Provide the [X, Y] coordinate of the cell's center where the given text is located.  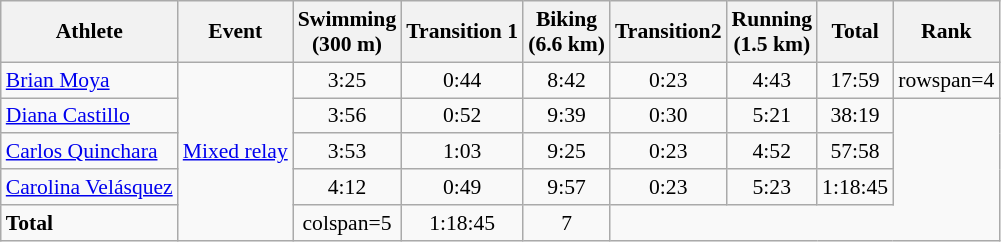
7 [566, 223]
4:43 [772, 80]
3:25 [347, 80]
1:03 [462, 152]
5:21 [772, 116]
Running(1.5 km) [772, 32]
Transition2 [668, 32]
4:52 [772, 152]
8:42 [566, 80]
57:58 [855, 152]
0:49 [462, 187]
0:52 [462, 116]
5:23 [772, 187]
38:19 [855, 116]
9:39 [566, 116]
3:56 [347, 116]
Rank [946, 32]
rowspan=4 [946, 80]
Event [236, 32]
Mixed relay [236, 151]
Transition 1 [462, 32]
Biking(6.6 km) [566, 32]
Swimming(300 m) [347, 32]
Diana Castillo [90, 116]
0:44 [462, 80]
colspan=5 [347, 223]
0:30 [668, 116]
Athlete [90, 32]
17:59 [855, 80]
9:25 [566, 152]
3:53 [347, 152]
4:12 [347, 187]
Carlos Quinchara [90, 152]
Carolina Velásquez [90, 187]
Brian Moya [90, 80]
9:57 [566, 187]
